Return the (x, y) coordinate for the center point of the cell that contains the specified text.  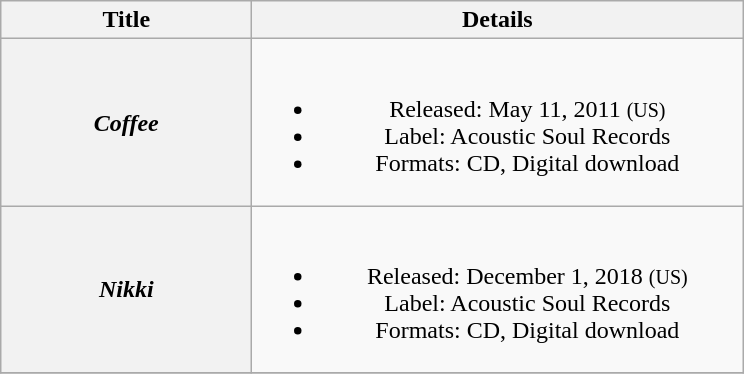
Coffee (126, 122)
Nikki (126, 290)
Released: December 1, 2018 (US)Label: Acoustic Soul RecordsFormats: CD, Digital download (498, 290)
Details (498, 20)
Title (126, 20)
Released: May 11, 2011 (US)Label: Acoustic Soul RecordsFormats: CD, Digital download (498, 122)
